Detect which cell encompasses the target text, then output its [X, Y] center coordinate. 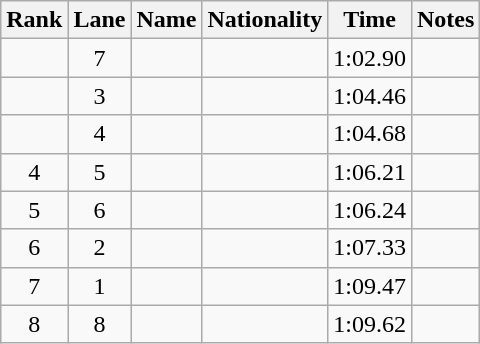
2 [100, 248]
Lane [100, 20]
Nationality [265, 20]
1:09.62 [370, 324]
3 [100, 96]
1:07.33 [370, 248]
1:02.90 [370, 58]
1:04.68 [370, 134]
Rank [34, 20]
Name [166, 20]
1:06.24 [370, 210]
Notes [445, 20]
1 [100, 286]
Time [370, 20]
1:06.21 [370, 172]
1:04.46 [370, 96]
1:09.47 [370, 286]
